Scan for the cell matching the given text and deliver its (x, y) coordinate at center. 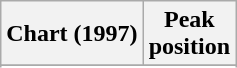
Chart (1997) (72, 34)
Peakposition (189, 34)
